Find where the given text appears and provide that cell's center as [X, Y] coordinate. 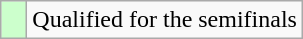
Qualified for the semifinals [165, 20]
